Provide the [X, Y] coordinate of the cell's center where the given text is located.  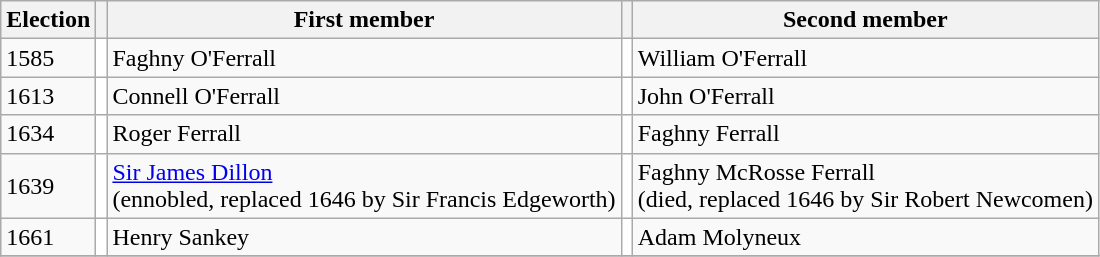
Election [48, 20]
Faghny McRosse Ferrall (died, replaced 1646 by Sir Robert Newcomen) [865, 186]
William O'Ferrall [865, 58]
Adam Molyneux [865, 237]
Connell O'Ferrall [364, 96]
Faghny O'Ferrall [364, 58]
1639 [48, 186]
1661 [48, 237]
Second member [865, 20]
1634 [48, 134]
1613 [48, 96]
Roger Ferrall [364, 134]
First member [364, 20]
Henry Sankey [364, 237]
John O'Ferrall [865, 96]
1585 [48, 58]
Sir James Dillon (ennobled, replaced 1646 by Sir Francis Edgeworth) [364, 186]
Faghny Ferrall [865, 134]
